Output the (x, y) coordinate of the center of the cell containing the given text.  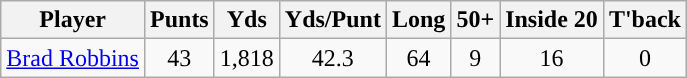
Brad Robbins (73, 58)
64 (418, 58)
Yds (246, 20)
16 (552, 58)
T'back (644, 20)
Punts (179, 20)
0 (644, 58)
42.3 (332, 58)
1,818 (246, 58)
9 (476, 58)
50+ (476, 20)
Long (418, 20)
Player (73, 20)
Inside 20 (552, 20)
43 (179, 58)
Yds/Punt (332, 20)
